Identify which cell holds the provided text, then report its [X, Y] central coordinate. 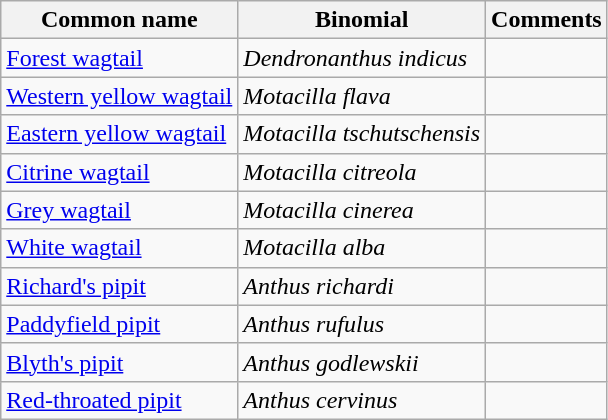
Anthus rufulus [362, 324]
Red-throated pipit [120, 400]
Blyth's pipit [120, 362]
Binomial [362, 20]
Motacilla cinerea [362, 210]
White wagtail [120, 248]
Grey wagtail [120, 210]
Dendronanthus indicus [362, 58]
Motacilla tschutschensis [362, 134]
Common name [120, 20]
Richard's pipit [120, 286]
Western yellow wagtail [120, 96]
Anthus godlewskii [362, 362]
Citrine wagtail [120, 172]
Anthus richardi [362, 286]
Motacilla citreola [362, 172]
Paddyfield pipit [120, 324]
Comments [547, 20]
Motacilla alba [362, 248]
Forest wagtail [120, 58]
Motacilla flava [362, 96]
Eastern yellow wagtail [120, 134]
Anthus cervinus [362, 400]
